Detect which cell encompasses the target text, then output its (X, Y) center coordinate. 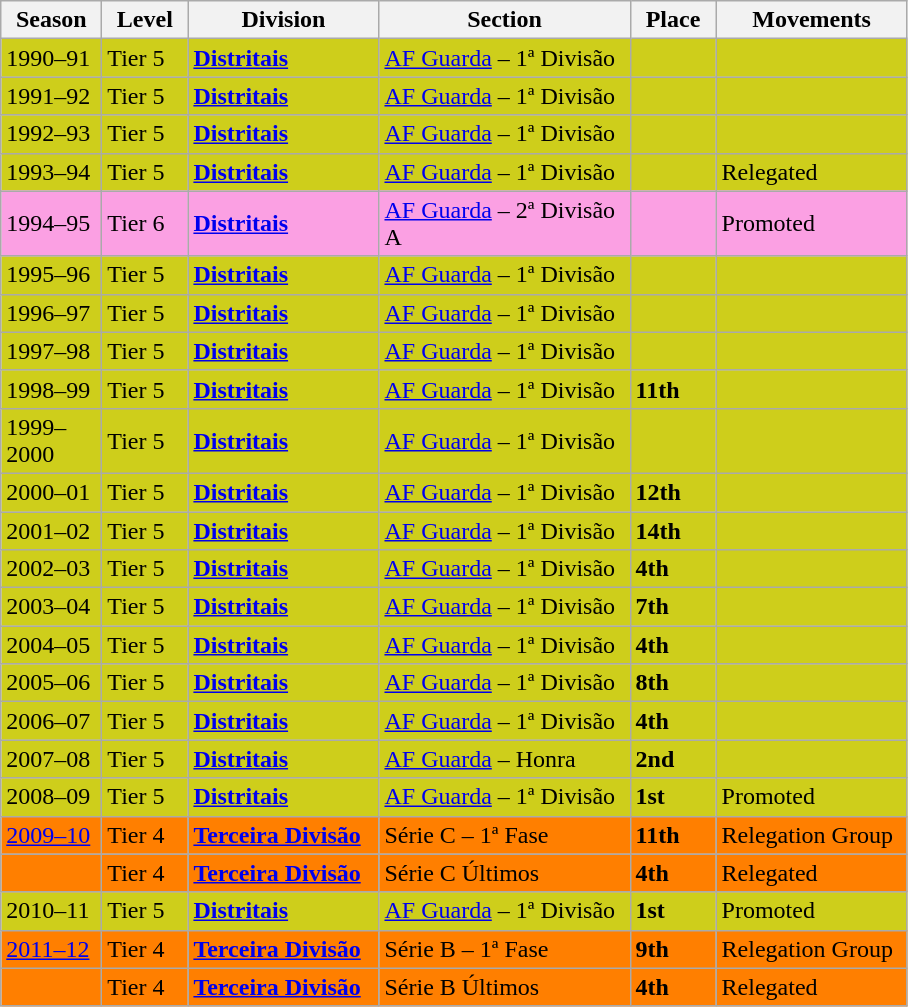
2001–02 (52, 531)
Movements (812, 20)
Série B – 1ª Fase (504, 949)
Série C – 1ª Fase (504, 835)
1999–2000 (52, 440)
1997–98 (52, 351)
14th (673, 531)
Série B Últimos (504, 987)
7th (673, 607)
1993–94 (52, 172)
2010–11 (52, 911)
2002–03 (52, 569)
2005–06 (52, 683)
2011–12 (52, 949)
1995–96 (52, 275)
1992–93 (52, 134)
Division (284, 20)
9th (673, 949)
1994–95 (52, 224)
AF Guarda – Honra (504, 759)
Tier 6 (145, 224)
Série C Últimos (504, 873)
2009–10 (52, 835)
Section (504, 20)
Level (145, 20)
2007–08 (52, 759)
1991–92 (52, 96)
1996–97 (52, 313)
AF Guarda – 2ª Divisão A (504, 224)
8th (673, 683)
Place (673, 20)
2nd (673, 759)
2004–05 (52, 645)
2006–07 (52, 721)
2003–04 (52, 607)
1990–91 (52, 58)
12th (673, 492)
2000–01 (52, 492)
1998–99 (52, 389)
Season (52, 20)
2008–09 (52, 797)
